Return the [X, Y] coordinate for the center point of the cell that contains the specified text.  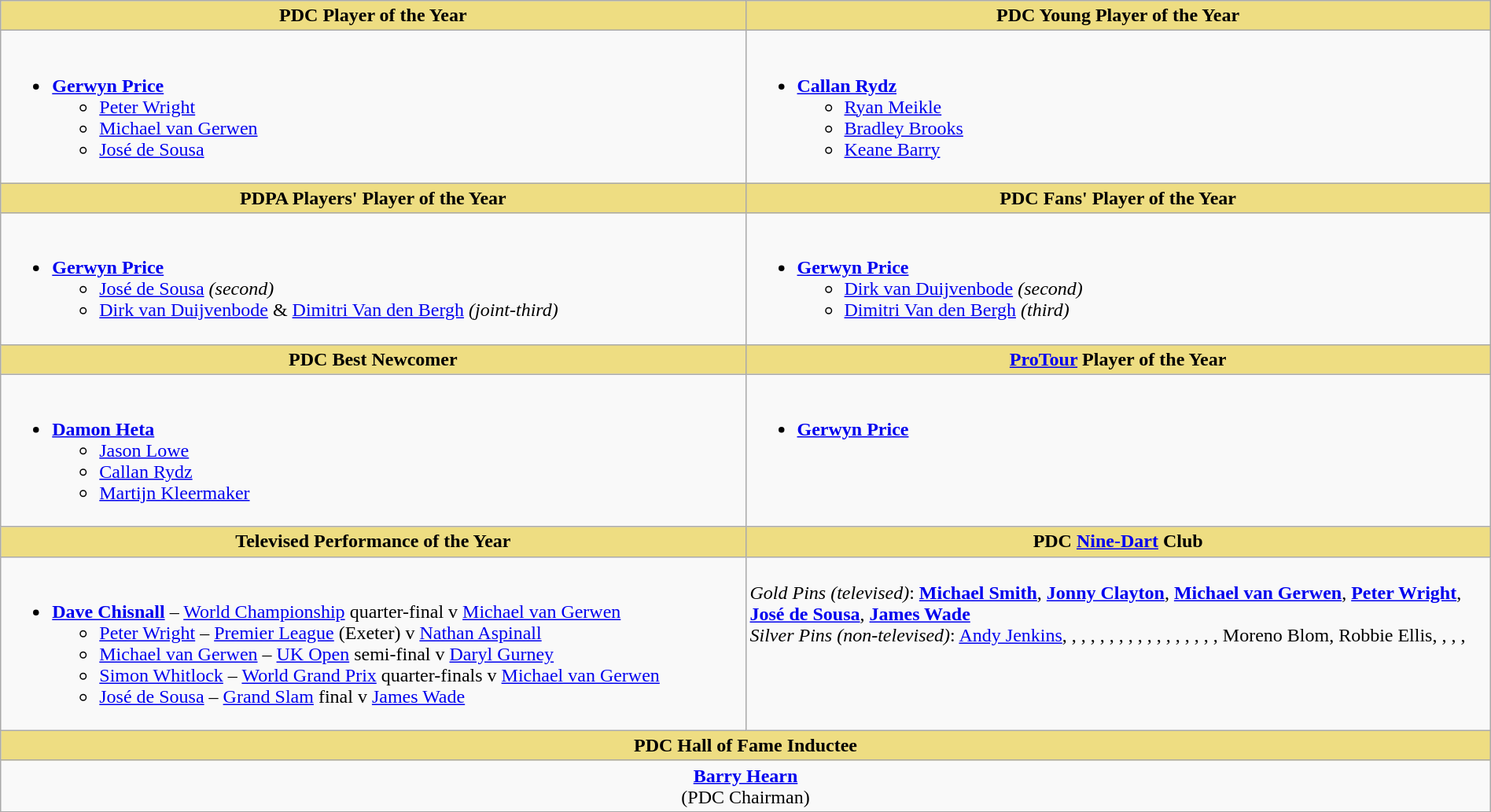
Gerwyn PricePeter WrightMichael van GerwenJosé de Sousa [373, 107]
Damon HetaJason LoweCallan RydzMartijn Kleermaker [373, 450]
Gerwyn PriceJosé de Sousa (second)Dirk van Duijvenbode & Dimitri Van den Bergh (joint-third) [373, 278]
PDC Nine-Dart Club [1118, 542]
Gerwyn PriceDirk van Duijvenbode (second)Dimitri Van den Bergh (third) [1118, 278]
PDC Young Player of the Year [1118, 16]
PDPA Players' Player of the Year [373, 198]
Televised Performance of the Year [373, 542]
PDC Player of the Year [373, 16]
PDC Fans' Player of the Year [1118, 198]
PDC Best Newcomer [373, 359]
PDC Hall of Fame Inductee [745, 745]
Callan RydzRyan MeikleBradley BrooksKeane Barry [1118, 107]
ProTour Player of the Year [1118, 359]
Gerwyn Price [1118, 450]
Barry Hearn(PDC Chairman) [745, 786]
